Identify which cell holds the provided text, then report its (X, Y) central coordinate. 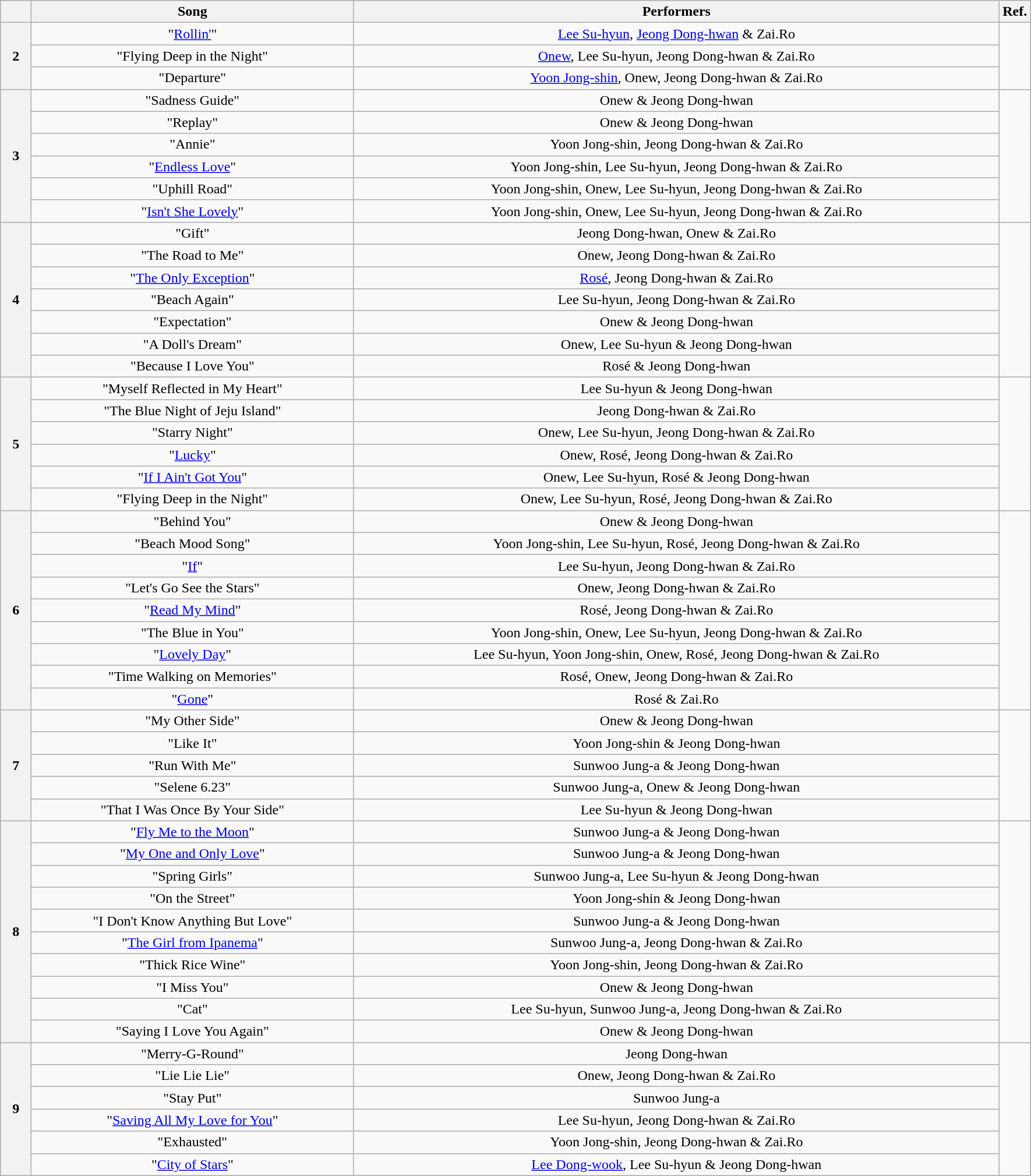
"Departure" (192, 78)
"City of Stars" (192, 1164)
"Myself Reflected in My Heart" (192, 389)
Jeong Dong-hwan & Zai.Ro (677, 411)
Sunwoo Jung-a (677, 1098)
"Spring Girls" (192, 876)
4 (16, 299)
"On the Street" (192, 898)
"My Other Side" (192, 721)
Sunwoo Jung-a, Onew & Jeong Dong-hwan (677, 787)
"Replay" (192, 122)
"Read My Mind" (192, 610)
Rosé & Zai.Ro (677, 699)
Rosé, Onew, Jeong Dong-hwan & Zai.Ro (677, 677)
"Selene 6.23" (192, 787)
"Saving All My Love for You" (192, 1120)
Jeong Dong-hwan, Onew & Zai.Ro (677, 233)
Performers (677, 12)
"Beach Again" (192, 300)
"Lovely Day" (192, 655)
Lee Su-hyun, Yoon Jong-shin, Onew, Rosé, Jeong Dong-hwan & Zai.Ro (677, 655)
"Stay Put" (192, 1098)
"Cat" (192, 1009)
"Exhausted" (192, 1142)
3 (16, 156)
"The Blue Night of Jeju Island" (192, 411)
"Because I Love You" (192, 366)
Onew, Lee Su-hyun, Rosé & Jeong Dong-hwan (677, 477)
"Annie" (192, 144)
"I Don't Know Anything But Love" (192, 920)
Song (192, 12)
Lee Dong-wook, Lee Su-hyun & Jeong Dong-hwan (677, 1164)
"Lucky" (192, 455)
5 (16, 444)
"Run With Me" (192, 765)
Jeong Dong-hwan (677, 1054)
"Endless Love" (192, 167)
"Lie Lie Lie" (192, 1076)
"If I Ain't Got You" (192, 477)
"Behind You" (192, 521)
6 (16, 610)
"That I Was Once By Your Side" (192, 810)
"Beach Mood Song" (192, 543)
Yoon Jong-shin, Lee Su-hyun, Rosé, Jeong Dong-hwan & Zai.Ro (677, 543)
"Saying I Love You Again" (192, 1032)
"Isn't She Lovely" (192, 211)
"My One and Only Love" (192, 854)
"Time Walking on Memories" (192, 677)
"Starry Night" (192, 433)
"Gift" (192, 233)
"Like It" (192, 743)
"The Blue in You" (192, 632)
Sunwoo Jung-a, Lee Su-hyun & Jeong Dong-hwan (677, 876)
"Gone" (192, 699)
"A Doll's Dream" (192, 344)
"Expectation" (192, 322)
"Merry-G-Round" (192, 1054)
Rosé & Jeong Dong-hwan (677, 366)
"Rollin'" (192, 34)
"The Road to Me" (192, 255)
"Fly Me to the Moon" (192, 832)
8 (16, 932)
Onew, Rosé, Jeong Dong-hwan & Zai.Ro (677, 455)
Onew, Lee Su-hyun & Jeong Dong-hwan (677, 344)
"If" (192, 566)
"Let's Go See the Stars" (192, 588)
2 (16, 56)
Onew, Lee Su-hyun, Rosé, Jeong Dong-hwan & Zai.Ro (677, 499)
Yoon Jong-shin, Onew, Jeong Dong-hwan & Zai.Ro (677, 78)
Sunwoo Jung-a, Jeong Dong-hwan & Zai.Ro (677, 942)
Ref. (1015, 12)
"The Only Exception" (192, 278)
"I Miss You" (192, 987)
9 (16, 1109)
Yoon Jong-shin, Lee Su-hyun, Jeong Dong-hwan & Zai.Ro (677, 167)
"Sadness Guide" (192, 100)
Lee Su-hyun, Sunwoo Jung-a, Jeong Dong-hwan & Zai.Ro (677, 1009)
"The Girl from Ipanema" (192, 942)
7 (16, 765)
"Thick Rice Wine" (192, 965)
"Uphill Road" (192, 189)
